Search for the cell housing the specified text and yield its (x, y) center coordinate. 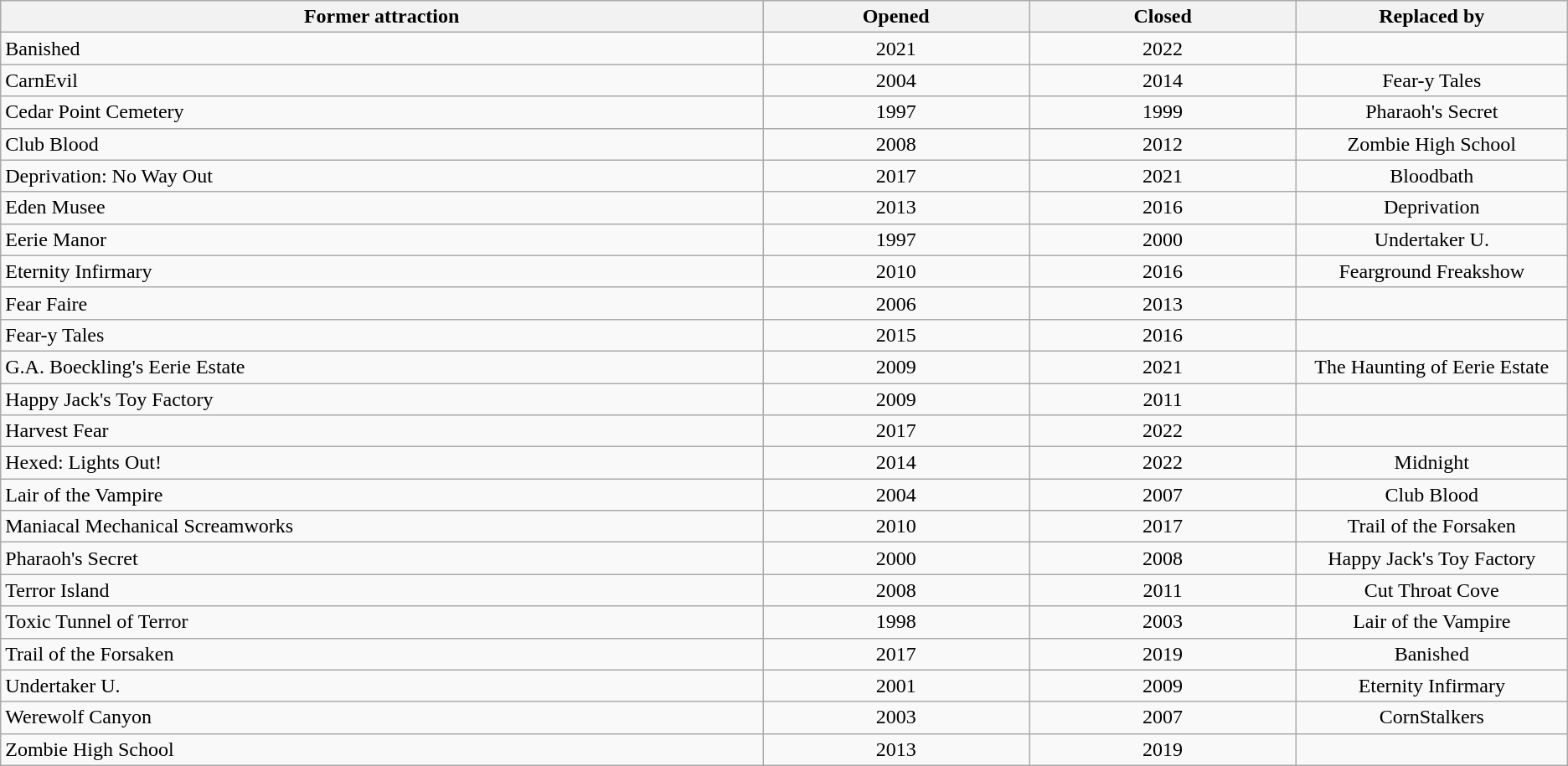
Fearground Freakshow (1431, 271)
2001 (896, 686)
1999 (1163, 112)
Former attraction (382, 17)
Cut Throat Cove (1431, 590)
Hexed: Lights Out! (382, 463)
Eden Musee (382, 208)
Cedar Point Cemetery (382, 112)
Replaced by (1431, 17)
Deprivation: No Way Out (382, 176)
The Haunting of Eerie Estate (1431, 367)
1998 (896, 622)
Eerie Manor (382, 239)
2012 (1163, 144)
Werewolf Canyon (382, 717)
Harvest Fear (382, 431)
G.A. Boeckling's Eerie Estate (382, 367)
Terror Island (382, 590)
Deprivation (1431, 208)
Midnight (1431, 463)
2006 (896, 303)
Bloodbath (1431, 176)
Opened (896, 17)
Toxic Tunnel of Terror (382, 622)
Closed (1163, 17)
2015 (896, 335)
Maniacal Mechanical Screamworks (382, 527)
CornStalkers (1431, 717)
CarnEvil (382, 80)
Fear Faire (382, 303)
